Return the (X, Y) coordinate for the center point of the cell that contains the specified text.  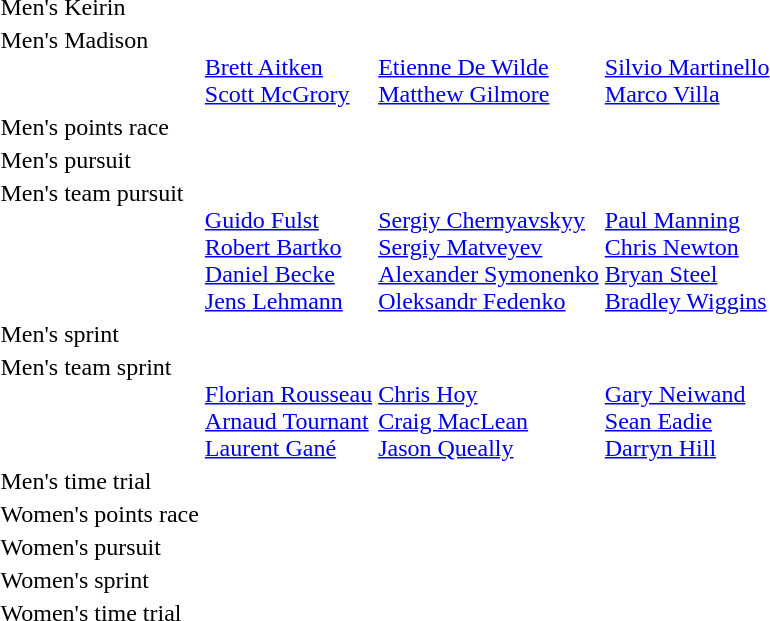
Guido FulstRobert BartkoDaniel BeckeJens Lehmann (288, 247)
Florian RousseauArnaud TournantLaurent Gané (288, 408)
Sergiy ChernyavskyySergiy MatveyevAlexander SymonenkoOleksandr Fedenko (489, 247)
Brett AitkenScott McGrory (288, 67)
Chris HoyCraig MacLeanJason Queally (489, 408)
Etienne De WildeMatthew Gilmore (489, 67)
